Output the (x, y) coordinate of the center of the cell containing the given text.  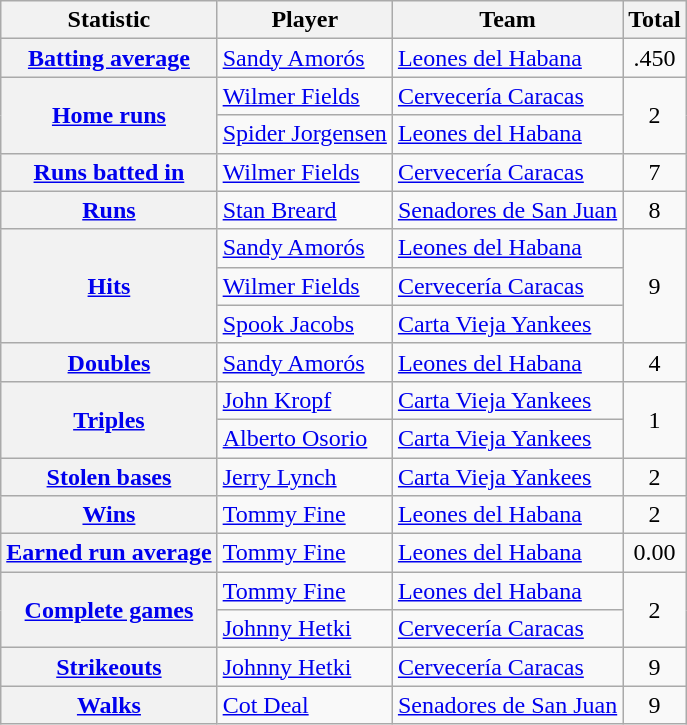
0.00 (655, 553)
John Kropf (304, 400)
Runs (109, 210)
Doubles (109, 362)
Stan Breard (304, 210)
Home runs (109, 115)
Spider Jorgensen (304, 134)
Jerry Lynch (304, 477)
4 (655, 362)
Runs batted in (109, 172)
Spook Jacobs (304, 324)
Hits (109, 286)
Total (655, 20)
Strikeouts (109, 667)
.450 (655, 58)
1 (655, 419)
Cot Deal (304, 705)
7 (655, 172)
Triples (109, 419)
Batting average (109, 58)
Earned run average (109, 553)
Team (507, 20)
Stolen bases (109, 477)
Alberto Osorio (304, 438)
Player (304, 20)
Wins (109, 515)
8 (655, 210)
Complete games (109, 610)
Statistic (109, 20)
Walks (109, 705)
